Extract the [x, y] coordinate from the center of the cell holding the provided text.  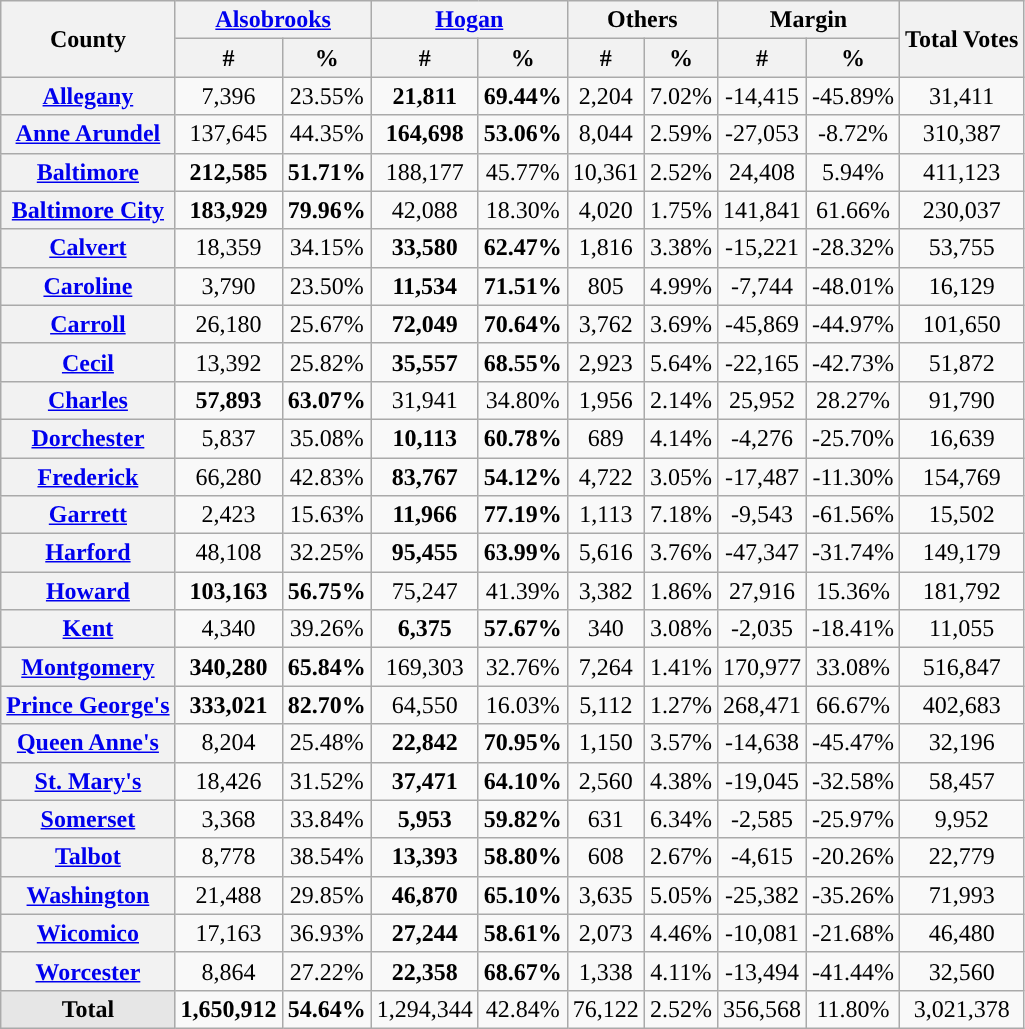
1.27% [680, 705]
-14,638 [762, 743]
-45.89% [854, 96]
23.55% [326, 96]
402,683 [962, 705]
516,847 [962, 667]
-61.56% [854, 515]
22,779 [962, 857]
333,021 [228, 705]
212,585 [228, 172]
608 [606, 857]
15.36% [854, 591]
164,698 [424, 134]
10,113 [424, 438]
1.41% [680, 667]
-21.68% [854, 933]
-13,494 [762, 971]
-25,382 [762, 895]
356,568 [762, 1009]
45.77% [522, 172]
21,811 [424, 96]
-42.73% [854, 362]
76,122 [606, 1009]
61.66% [854, 210]
Cecil [88, 362]
Worcester [88, 971]
66,280 [228, 477]
3,635 [606, 895]
5,112 [606, 705]
77.19% [522, 515]
60.78% [522, 438]
39.26% [326, 629]
42.83% [326, 477]
53,755 [962, 248]
Frederick [88, 477]
51,872 [962, 362]
141,841 [762, 210]
268,471 [762, 705]
-22,165 [762, 362]
91,790 [962, 400]
-20.26% [854, 857]
21,488 [228, 895]
83,767 [424, 477]
32.76% [522, 667]
-31.74% [854, 553]
-19,045 [762, 781]
65.10% [522, 895]
Total [88, 1009]
4.14% [680, 438]
57,893 [228, 400]
46,870 [424, 895]
8,044 [606, 134]
Caroline [88, 286]
-47,347 [762, 553]
7,396 [228, 96]
3,368 [228, 819]
9,952 [962, 819]
37,471 [424, 781]
3,382 [606, 591]
28.27% [854, 400]
4.38% [680, 781]
Montgomery [88, 667]
4.11% [680, 971]
Others [642, 20]
3.08% [680, 629]
County [88, 39]
411,123 [962, 172]
10,361 [606, 172]
2,923 [606, 362]
-25.70% [854, 438]
65.84% [326, 667]
-2,585 [762, 819]
1,338 [606, 971]
23.50% [326, 286]
188,177 [424, 172]
71.51% [522, 286]
75,247 [424, 591]
-45.47% [854, 743]
Prince George's [88, 705]
169,303 [424, 667]
137,645 [228, 134]
53.06% [522, 134]
16,129 [962, 286]
2,560 [606, 781]
-25.97% [854, 819]
54.64% [326, 1009]
18,426 [228, 781]
64,550 [424, 705]
-4,615 [762, 857]
44.35% [326, 134]
29.85% [326, 895]
Queen Anne's [88, 743]
42,088 [424, 210]
101,650 [962, 324]
1,113 [606, 515]
-41.44% [854, 971]
689 [606, 438]
58.80% [522, 857]
Somerset [88, 819]
27,916 [762, 591]
11,966 [424, 515]
Garrett [88, 515]
7.02% [680, 96]
805 [606, 286]
33.84% [326, 819]
Baltimore [88, 172]
70.64% [522, 324]
5.64% [680, 362]
631 [606, 819]
22,358 [424, 971]
25.67% [326, 324]
2.59% [680, 134]
310,387 [962, 134]
1,294,344 [424, 1009]
66.67% [854, 705]
8,864 [228, 971]
3.69% [680, 324]
170,977 [762, 667]
13,393 [424, 857]
6,375 [424, 629]
24,408 [762, 172]
5.94% [854, 172]
31,411 [962, 96]
25,952 [762, 400]
15,502 [962, 515]
Margin [808, 20]
Alsobrooks [273, 20]
340 [606, 629]
Anne Arundel [88, 134]
41.39% [522, 591]
11.80% [854, 1009]
-10,081 [762, 933]
Total Votes [962, 39]
8,778 [228, 857]
32,560 [962, 971]
Hogan [469, 20]
64.10% [522, 781]
57.67% [522, 629]
2,204 [606, 96]
72,049 [424, 324]
340,280 [228, 667]
26,180 [228, 324]
Washington [88, 895]
27,244 [424, 933]
7.18% [680, 515]
1.86% [680, 591]
33,580 [424, 248]
4,020 [606, 210]
1,816 [606, 248]
3.76% [680, 553]
82.70% [326, 705]
5,616 [606, 553]
11,534 [424, 286]
35.08% [326, 438]
-15,221 [762, 248]
1.75% [680, 210]
149,179 [962, 553]
-17,487 [762, 477]
Talbot [88, 857]
1,650,912 [228, 1009]
51.71% [326, 172]
6.34% [680, 819]
69.44% [522, 96]
35,557 [424, 362]
Calvert [88, 248]
1,150 [606, 743]
25.82% [326, 362]
4.46% [680, 933]
3,021,378 [962, 1009]
3,762 [606, 324]
Wicomico [88, 933]
59.82% [522, 819]
62.47% [522, 248]
-4,276 [762, 438]
-7,744 [762, 286]
15.63% [326, 515]
63.07% [326, 400]
-14,415 [762, 96]
16.03% [522, 705]
11,055 [962, 629]
-11.30% [854, 477]
17,163 [228, 933]
-44.97% [854, 324]
42.84% [522, 1009]
36.93% [326, 933]
St. Mary's [88, 781]
34.80% [522, 400]
103,163 [228, 591]
70.95% [522, 743]
-32.58% [854, 781]
-18.41% [854, 629]
16,639 [962, 438]
2,423 [228, 515]
Dorchester [88, 438]
3.57% [680, 743]
56.75% [326, 591]
183,929 [228, 210]
95,455 [424, 553]
13,392 [228, 362]
31.52% [326, 781]
54.12% [522, 477]
2.67% [680, 857]
154,769 [962, 477]
8,204 [228, 743]
38.54% [326, 857]
1,956 [606, 400]
-45,869 [762, 324]
Howard [88, 591]
4,722 [606, 477]
33.08% [854, 667]
-2,035 [762, 629]
Kent [88, 629]
68.55% [522, 362]
32.25% [326, 553]
230,037 [962, 210]
25.48% [326, 743]
27.22% [326, 971]
18.30% [522, 210]
71,993 [962, 895]
Harford [88, 553]
32,196 [962, 743]
34.15% [326, 248]
3,790 [228, 286]
46,480 [962, 933]
-28.32% [854, 248]
-27,053 [762, 134]
7,264 [606, 667]
2.14% [680, 400]
63.99% [522, 553]
Charles [88, 400]
4,340 [228, 629]
-48.01% [854, 286]
18,359 [228, 248]
Carroll [88, 324]
48,108 [228, 553]
Allegany [88, 96]
-35.26% [854, 895]
-8.72% [854, 134]
31,941 [424, 400]
58.61% [522, 933]
2,073 [606, 933]
58,457 [962, 781]
5,837 [228, 438]
5.05% [680, 895]
3.38% [680, 248]
-9,543 [762, 515]
22,842 [424, 743]
68.67% [522, 971]
79.96% [326, 210]
3.05% [680, 477]
Baltimore City [88, 210]
181,792 [962, 591]
4.99% [680, 286]
5,953 [424, 819]
